Search for the cell housing the specified text and yield its (x, y) center coordinate. 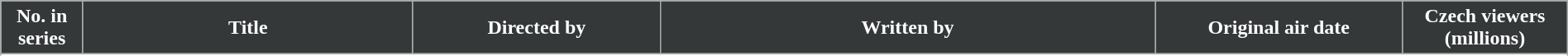
Czech viewers(millions) (1485, 28)
Directed by (536, 28)
Written by (907, 28)
No. inseries (42, 28)
Original air date (1279, 28)
Title (248, 28)
